For the text-containing cell, return its midpoint in [x, y] coordinate format. 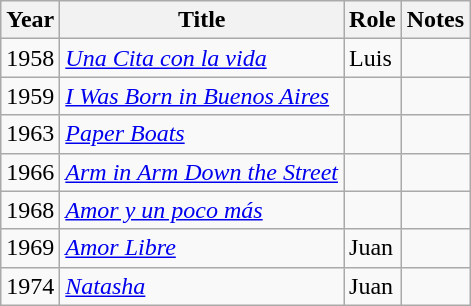
1968 [30, 210]
Natasha [202, 286]
Amor Libre [202, 248]
1974 [30, 286]
Luis [373, 58]
Una Cita con la vida [202, 58]
Amor y un poco más [202, 210]
Role [373, 20]
Year [30, 20]
1963 [30, 134]
Notes [435, 20]
Paper Boats [202, 134]
1969 [30, 248]
1959 [30, 96]
Arm in Arm Down the Street [202, 172]
Title [202, 20]
I Was Born in Buenos Aires [202, 96]
1966 [30, 172]
1958 [30, 58]
